Locate the cell with the specified text and output its (x, y) center coordinate. 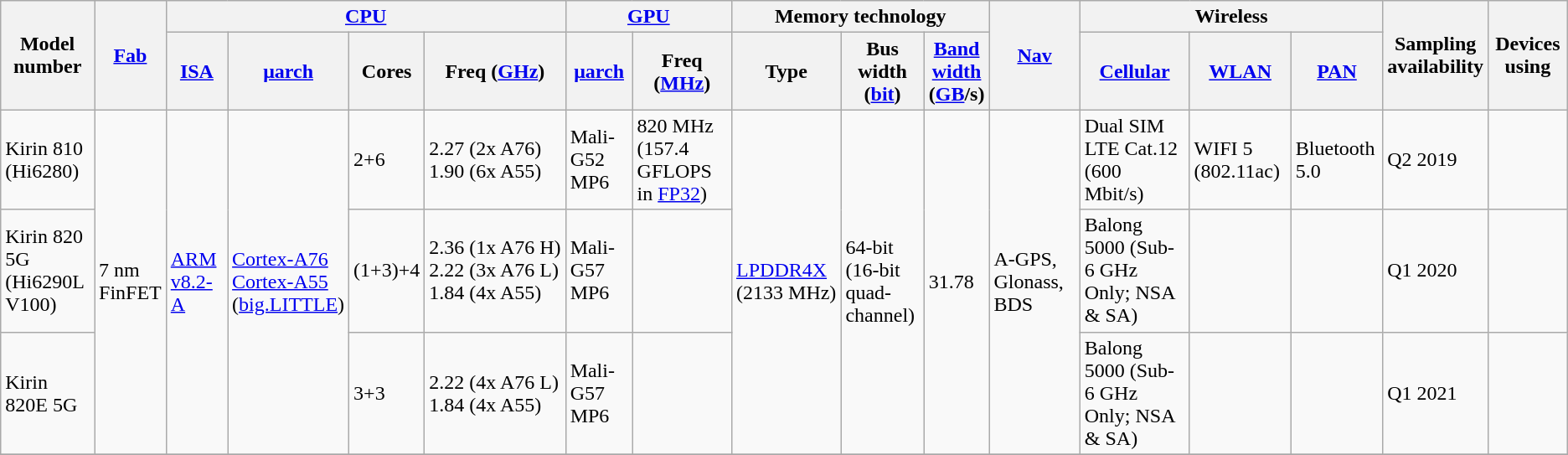
Model number (48, 55)
Nav (1034, 55)
7 nm FinFET (130, 282)
Dual SIM LTE Cat.12 (600 Mbit/s) (1134, 159)
WLAN (1240, 71)
Wireless (1231, 17)
31.78 (957, 282)
A-GPS, Glonass, BDS (1034, 282)
Q1 2020 (1436, 271)
PAN (1337, 71)
2.36 (1x A76 H)2.22 (3x A76 L)1.84 (4x A55) (495, 271)
Bandwidth (GB/s) (957, 71)
GPU (648, 17)
2.22 (4x A76 L)1.84 (4x A55) (495, 393)
ARM v8.2-A (196, 282)
Devices using (1528, 55)
Cores (387, 71)
Type (787, 71)
Cellular (1134, 71)
LPDDR4X (2133 MHz) (787, 282)
Kirin 820E 5G (48, 393)
64-bit (16-bit quad-channel) (883, 282)
Kirin 820 5G (Hi6290L V100) (48, 271)
Q1 2021 (1436, 393)
Bus width (bit) (883, 71)
820 MHz(157.4 GFLOPS in FP32) (682, 159)
3+3 (387, 393)
Mali-G52 MP6 (599, 159)
Cortex-A76 Cortex-A55 (big.LITTLE) (288, 282)
Kirin 810 (Hi6280) (48, 159)
(1+3)+4 (387, 271)
2+6 (387, 159)
Memory technology (861, 17)
WIFI 5 (802.11ac) (1240, 159)
ISA (196, 71)
Fab (130, 55)
2.27 (2x A76)1.90 (6x A55) (495, 159)
Freq (GHz) (495, 71)
Freq (MHz) (682, 71)
Bluetooth 5.0 (1337, 159)
Sampling availability (1436, 55)
CPU (365, 17)
Q2 2019 (1436, 159)
